For the text-containing cell, return its midpoint in [x, y] coordinate format. 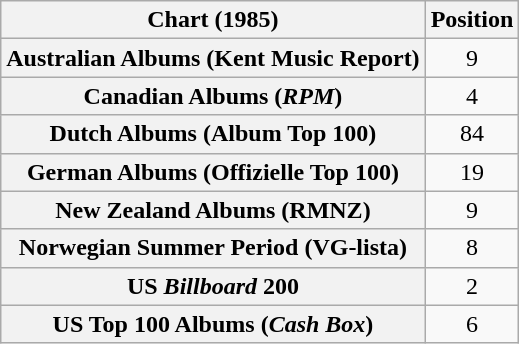
US Billboard 200 [213, 286]
2 [472, 286]
German Albums (Offizielle Top 100) [213, 172]
6 [472, 324]
Chart (1985) [213, 20]
Australian Albums (Kent Music Report) [213, 58]
19 [472, 172]
8 [472, 248]
4 [472, 96]
84 [472, 134]
Norwegian Summer Period (VG-lista) [213, 248]
New Zealand Albums (RMNZ) [213, 210]
Dutch Albums (Album Top 100) [213, 134]
Position [472, 20]
Canadian Albums (RPM) [213, 96]
US Top 100 Albums (Cash Box) [213, 324]
